Find where the given text appears and provide that cell's center as [X, Y] coordinate. 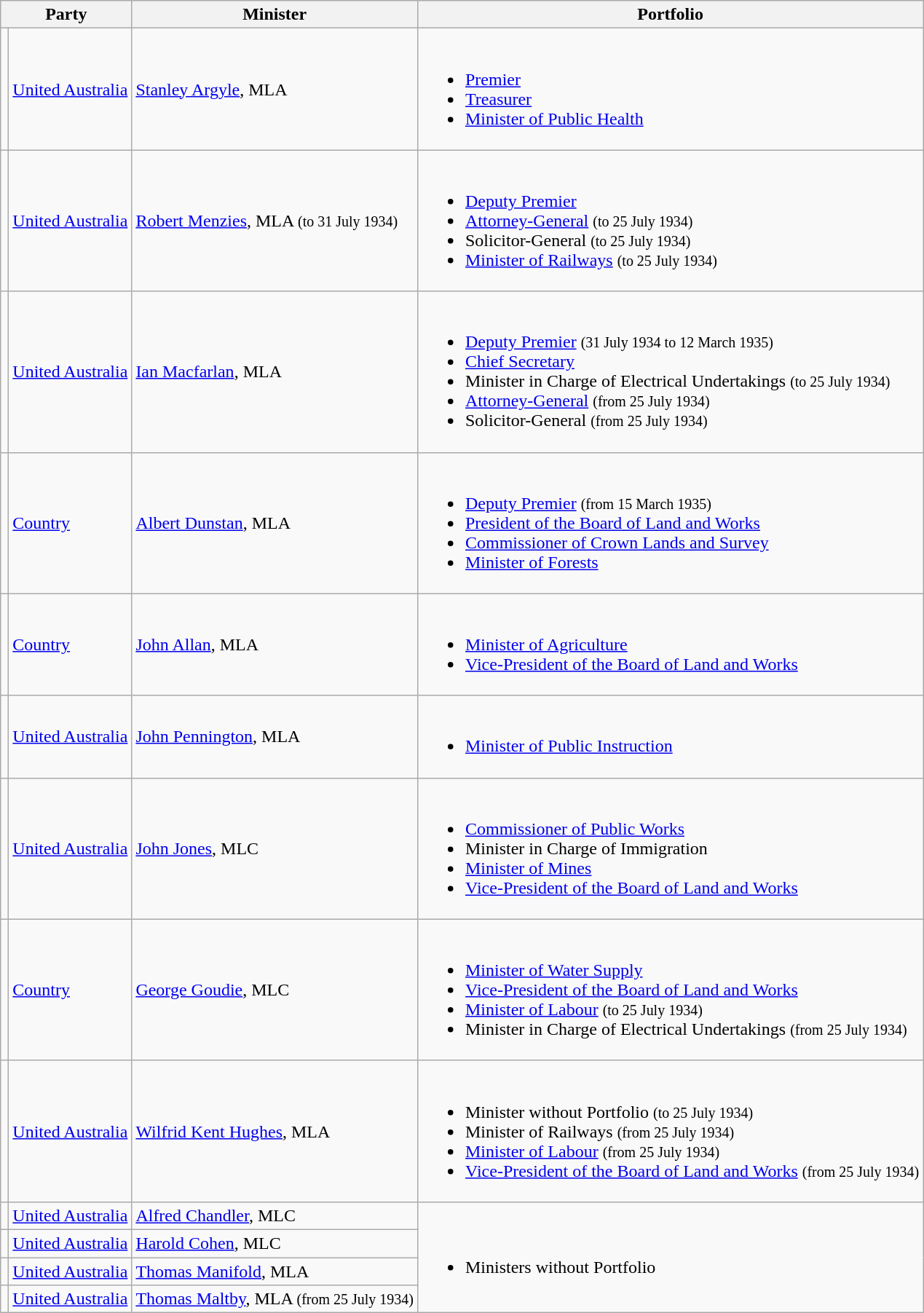
John Pennington, MLA [275, 737]
Harold Cohen, MLC [275, 1243]
Ministers without Portfolio [670, 1257]
Minister of AgricultureVice-President of the Board of Land and Works [670, 644]
John Jones, MLC [275, 848]
John Allan, MLA [275, 644]
Thomas Maltby, MLA (from 25 July 1934) [275, 1299]
Robert Menzies, MLA (to 31 July 1934) [275, 221]
Ian Macfarlan, MLA [275, 371]
Minister [275, 15]
Wilfrid Kent Hughes, MLA [275, 1131]
Alfred Chandler, MLC [275, 1215]
PremierTreasurerMinister of Public Health [670, 89]
Albert Dunstan, MLA [275, 523]
Deputy PremierAttorney-General (to 25 July 1934)Solicitor-General (to 25 July 1934)Minister of Railways (to 25 July 1934) [670, 221]
Commissioner of Public WorksMinister in Charge of ImmigrationMinister of MinesVice-President of the Board of Land and Works [670, 848]
Thomas Manifold, MLA [275, 1271]
Minister of Public Instruction [670, 737]
Deputy Premier (from 15 March 1935)President of the Board of Land and WorksCommissioner of Crown Lands and SurveyMinister of Forests [670, 523]
Stanley Argyle, MLA [275, 89]
George Goudie, MLC [275, 990]
Party [66, 15]
Portfolio [670, 15]
